Detect which cell encompasses the target text, then output its (x, y) center coordinate. 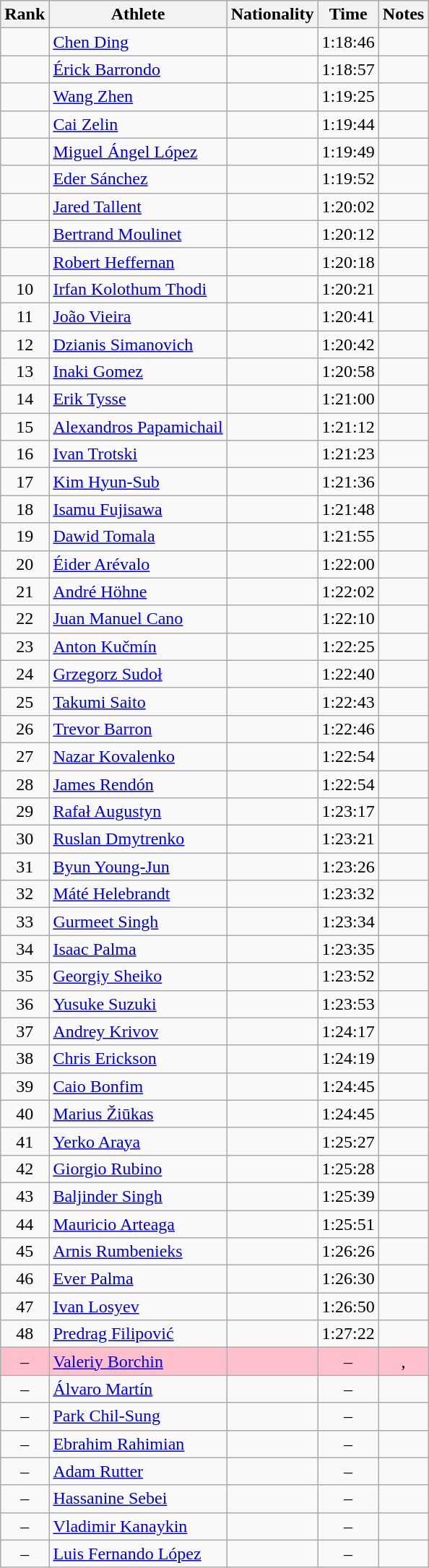
Byun Young-Jun (138, 867)
10 (25, 289)
1:25:27 (348, 1141)
1:22:46 (348, 729)
13 (25, 372)
Chris Erickson (138, 1059)
1:21:55 (348, 537)
45 (25, 1252)
35 (25, 976)
Álvaro Martín (138, 1389)
1:24:19 (348, 1059)
Arnis Rumbenieks (138, 1252)
28 (25, 784)
Isaac Palma (138, 949)
Miguel Ángel López (138, 152)
1:25:39 (348, 1196)
Notes (403, 14)
Adam Rutter (138, 1471)
1:23:21 (348, 839)
Inaki Gomez (138, 372)
32 (25, 894)
17 (25, 482)
1:21:23 (348, 454)
Athlete (138, 14)
Predrag Filipović (138, 1334)
Park Chil-Sung (138, 1416)
1:26:26 (348, 1252)
Mauricio Arteaga (138, 1224)
Grzegorz Sudoł (138, 674)
43 (25, 1196)
1:21:48 (348, 509)
20 (25, 564)
Luis Fernando López (138, 1554)
1:23:17 (348, 812)
21 (25, 592)
33 (25, 922)
40 (25, 1114)
1:22:00 (348, 564)
Irfan Kolothum Thodi (138, 289)
1:18:57 (348, 69)
16 (25, 454)
1:20:21 (348, 289)
36 (25, 1004)
1:19:25 (348, 97)
1:21:00 (348, 399)
Eder Sánchez (138, 179)
46 (25, 1279)
15 (25, 427)
Cai Zelin (138, 124)
1:20:02 (348, 207)
Baljinder Singh (138, 1196)
Máté Helebrandt (138, 894)
, (403, 1361)
Caio Bonfim (138, 1086)
Érick Barrondo (138, 69)
23 (25, 646)
Rafał Augustyn (138, 812)
24 (25, 674)
Takumi Saito (138, 701)
37 (25, 1031)
James Rendón (138, 784)
Dzianis Simanovich (138, 345)
1:22:10 (348, 619)
Rank (25, 14)
47 (25, 1307)
1:20:18 (348, 261)
1:20:12 (348, 234)
19 (25, 537)
Ever Palma (138, 1279)
14 (25, 399)
Marius Žiūkas (138, 1114)
1:21:12 (348, 427)
1:26:50 (348, 1307)
1:23:53 (348, 1004)
22 (25, 619)
Time (348, 14)
Ivan Losyev (138, 1307)
44 (25, 1224)
1:23:52 (348, 976)
1:22:02 (348, 592)
34 (25, 949)
38 (25, 1059)
31 (25, 867)
42 (25, 1169)
Andrey Krivov (138, 1031)
1:23:34 (348, 922)
11 (25, 316)
1:27:22 (348, 1334)
Hassanine Sebei (138, 1499)
Erik Tysse (138, 399)
29 (25, 812)
1:22:25 (348, 646)
1:23:26 (348, 867)
1:24:17 (348, 1031)
41 (25, 1141)
1:20:58 (348, 372)
Jared Tallent (138, 207)
Ruslan Dmytrenko (138, 839)
Giorgio Rubino (138, 1169)
Wang Zhen (138, 97)
Alexandros Papamichail (138, 427)
1:23:35 (348, 949)
12 (25, 345)
João Vieira (138, 316)
1:25:51 (348, 1224)
1:21:36 (348, 482)
1:18:46 (348, 42)
26 (25, 729)
Ivan Trotski (138, 454)
1:23:32 (348, 894)
30 (25, 839)
Ebrahim Rahimian (138, 1444)
1:19:52 (348, 179)
Nazar Kovalenko (138, 756)
Chen Ding (138, 42)
1:20:41 (348, 316)
Isamu Fujisawa (138, 509)
Yusuke Suzuki (138, 1004)
1:25:28 (348, 1169)
48 (25, 1334)
Vladimir Kanaykin (138, 1526)
1:19:49 (348, 152)
Dawid Tomala (138, 537)
27 (25, 756)
1:20:42 (348, 345)
1:19:44 (348, 124)
1:26:30 (348, 1279)
Valeriy Borchin (138, 1361)
Anton Kučmín (138, 646)
25 (25, 701)
Robert Heffernan (138, 261)
1:22:43 (348, 701)
Éider Arévalo (138, 564)
39 (25, 1086)
Trevor Barron (138, 729)
André Höhne (138, 592)
Georgiy Sheiko (138, 976)
Gurmeet Singh (138, 922)
Bertrand Moulinet (138, 234)
Kim Hyun-Sub (138, 482)
Juan Manuel Cano (138, 619)
Yerko Araya (138, 1141)
Nationality (272, 14)
18 (25, 509)
1:22:40 (348, 674)
